For the text-containing cell, return its midpoint in [X, Y] coordinate format. 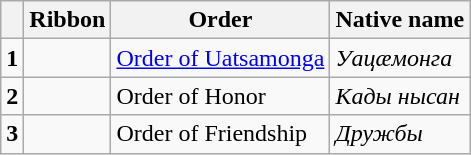
Ribbon [68, 20]
1 [12, 58]
Order of Friendship [220, 134]
3 [12, 134]
Native name [400, 20]
Дружбы [400, 134]
2 [12, 96]
Order [220, 20]
Уацæмонга [400, 58]
Order of Honor [220, 96]
Order of Uatsamonga [220, 58]
Кады нысан [400, 96]
